Identify which cell holds the provided text, then report its [x, y] central coordinate. 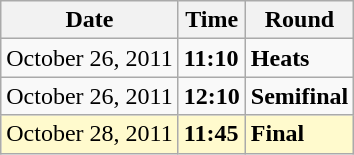
12:10 [212, 96]
Round [299, 20]
11:10 [212, 58]
Semifinal [299, 96]
Time [212, 20]
October 28, 2011 [90, 134]
Heats [299, 58]
Date [90, 20]
Final [299, 134]
11:45 [212, 134]
